For the text-containing cell, return its midpoint in [x, y] coordinate format. 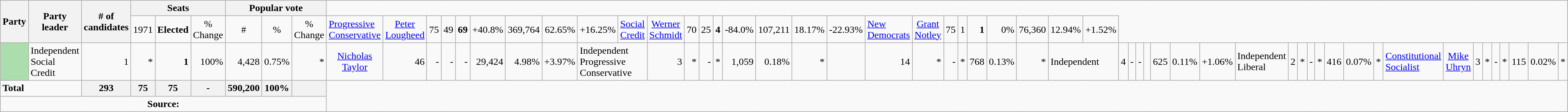
2 [1293, 62]
Source: [163, 104]
+16.25% [598, 30]
Constitutional Socialist [1413, 62]
0.75% [277, 62]
768 [977, 62]
Mike Uhryn [1458, 62]
Progressive Conservative [355, 30]
1,059 [739, 62]
Peter Lougheed [405, 30]
18.17% [809, 30]
% [277, 30]
# [244, 30]
0.02% [1543, 62]
Seats [178, 8]
416 [1334, 62]
+1.06% [1217, 62]
-84.0% [739, 30]
New Democrats [889, 30]
293 [106, 88]
0.11% [1185, 62]
49 [449, 30]
Grant Notley [928, 30]
Nicholas Taylor [355, 62]
Independent [1083, 62]
46 [405, 62]
Independent Liberal [1262, 62]
+40.8% [488, 30]
0.13% [1001, 62]
Werner Schmidt [666, 30]
29,424 [488, 62]
590,200 [244, 88]
14 [889, 62]
76,360 [1032, 30]
625 [1160, 62]
+1.52% [1101, 30]
Total [41, 88]
0.18% [774, 62]
25 [706, 30]
369,764 [524, 30]
Party [14, 21]
Independent Social Credit [55, 62]
Popular vote [276, 8]
Elected [173, 30]
# ofcandidates [106, 21]
12.94% [1065, 30]
0% [1001, 30]
Independent Progressive Conservative [612, 62]
+3.97% [560, 62]
69 [463, 30]
0.07% [1359, 62]
115 [1519, 62]
70 [691, 30]
4,428 [244, 62]
107,211 [774, 30]
62.65% [560, 30]
1971 [143, 30]
4.98% [524, 62]
-22.93% [846, 30]
Social Credit [632, 30]
Party leader [55, 21]
